Return [x, y] of the center of cell containing provided text 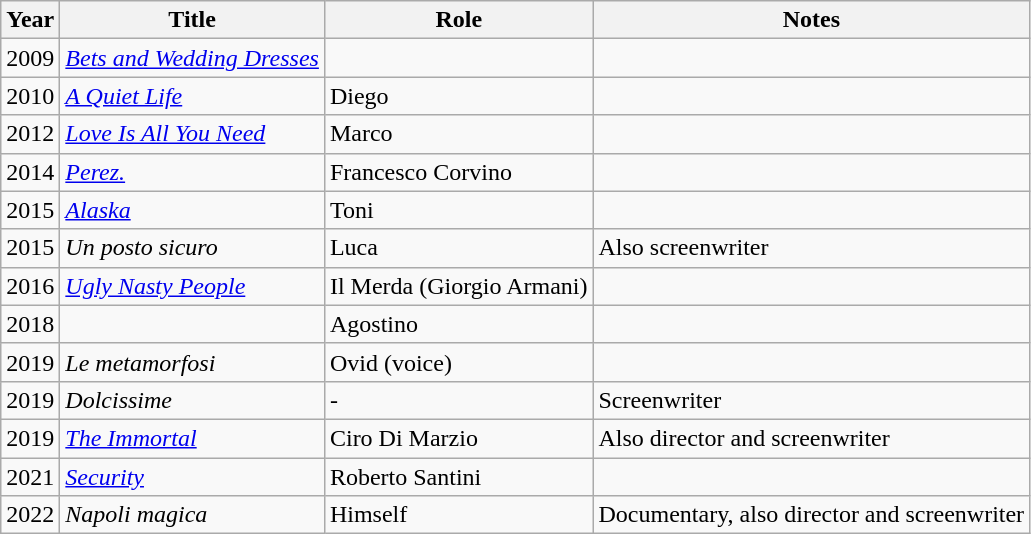
2022 [30, 515]
Title [192, 20]
Security [192, 477]
Ugly Nasty People [192, 286]
2010 [30, 96]
2018 [30, 324]
2009 [30, 58]
Napoli magica [192, 515]
Il Merda (Giorgio Armani) [458, 286]
The Immortal [192, 438]
Notes [812, 20]
Diego [458, 96]
- [458, 400]
Alaska [192, 210]
Also screenwriter [812, 248]
Year [30, 20]
2016 [30, 286]
Un posto sicuro [192, 248]
2014 [30, 172]
A Quiet Life [192, 96]
Perez. [192, 172]
Roberto Santini [458, 477]
Bets and Wedding Dresses [192, 58]
Ciro Di Marzio [458, 438]
Luca [458, 248]
Agostino [458, 324]
2012 [30, 134]
Himself [458, 515]
2021 [30, 477]
Dolcissime [192, 400]
Marco [458, 134]
Francesco Corvino [458, 172]
Ovid (voice) [458, 362]
Le metamorfosi [192, 362]
Role [458, 20]
Toni [458, 210]
Documentary, also director and screenwriter [812, 515]
Love Is All You Need [192, 134]
Screenwriter [812, 400]
Also director and screenwriter [812, 438]
